Detect which cell encompasses the target text, then output its [X, Y] center coordinate. 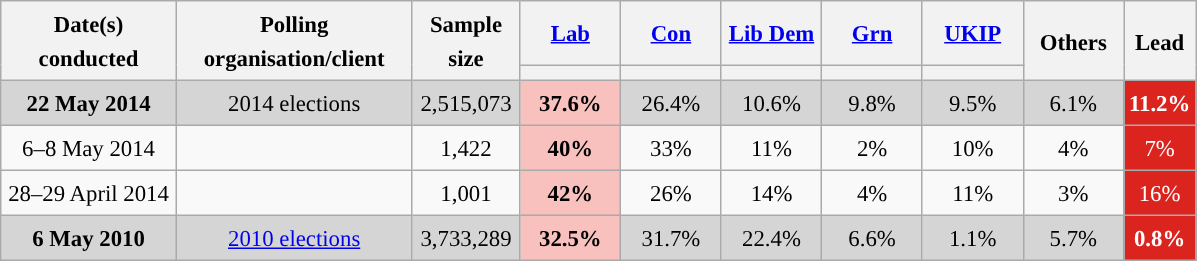
3% [1074, 194]
6.6% [872, 238]
3,733,289 [466, 238]
10% [972, 148]
11.2% [1160, 104]
33% [672, 148]
32.5% [570, 238]
Others [1074, 41]
1,001 [466, 194]
9.8% [872, 104]
6.1% [1074, 104]
22.4% [772, 238]
Lead [1160, 41]
6 May 2010 [89, 238]
7% [1160, 148]
9.5% [972, 104]
6–8 May 2014 [89, 148]
2010 elections [294, 238]
Lib Dem [772, 33]
2% [872, 148]
28–29 April 2014 [89, 194]
40% [570, 148]
14% [772, 194]
Polling organisation/client [294, 41]
26% [672, 194]
31.7% [672, 238]
Lab [570, 33]
Date(s)conducted [89, 41]
26.4% [672, 104]
5.7% [1074, 238]
Grn [872, 33]
22 May 2014 [89, 104]
Sample size [466, 41]
2,515,073 [466, 104]
42% [570, 194]
0.8% [1160, 238]
UKIP [972, 33]
Con [672, 33]
2014 elections [294, 104]
1.1% [972, 238]
1,422 [466, 148]
37.6% [570, 104]
10.6% [772, 104]
16% [1160, 194]
